Provide the [X, Y] coordinate of the cell's center where the given text is located.  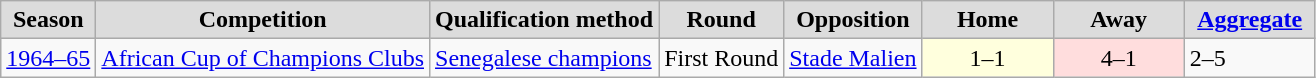
1964–65 [48, 58]
First Round [722, 58]
Stade Malien [853, 58]
Round [722, 20]
Senegalese champions [544, 58]
Away [1118, 20]
Season [48, 20]
1–1 [988, 58]
4–1 [1118, 58]
Home [988, 20]
2–5 [1250, 58]
Aggregate [1250, 20]
Qualification method [544, 20]
Competition [263, 20]
African Cup of Champions Clubs [263, 58]
Opposition [853, 20]
